Capture the cell that displays the provided text and extract its (X, Y) central coordinate. 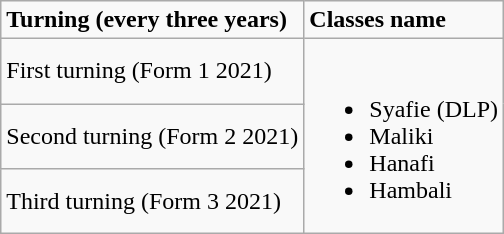
Second turning (Form 2 2021) (152, 136)
Third turning (Form 3 2021) (152, 200)
Syafie (DLP)MalikiHanafiHambali (404, 136)
First turning (Form 1 2021) (152, 72)
Turning (every three years) (152, 20)
Classes name (404, 20)
